Pinpoint the cell where the given text exists, returning its (X, Y) midpoint coordinate. 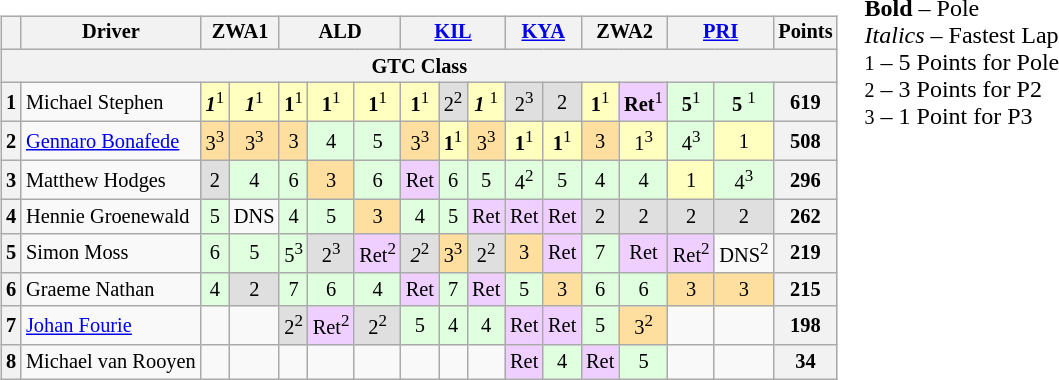
5 1 (744, 102)
619 (805, 102)
8 (11, 362)
PRI (720, 33)
32 (644, 326)
Hennie Groenewald (111, 217)
215 (805, 289)
Gennaro Bonafede (111, 142)
Matthew Hodges (111, 180)
Points (805, 33)
KYA (543, 33)
ALD (340, 33)
198 (805, 326)
ZWA2 (624, 33)
13 (644, 142)
Graeme Nathan (111, 289)
ZWA1 (240, 33)
GTC Class (419, 66)
DNS2 (744, 252)
Johan Fourie (111, 326)
1 1 (486, 102)
42 (524, 180)
DNS (254, 217)
KIL (453, 33)
Simon Moss (111, 252)
219 (805, 252)
Driver (111, 33)
Michael van Rooyen (111, 362)
508 (805, 142)
Michael Stephen (111, 102)
296 (805, 180)
34 (805, 362)
Ret1 (644, 102)
53 (293, 252)
262 (805, 217)
51 (691, 102)
